Capture the cell that displays the provided text and extract its [X, Y] central coordinate. 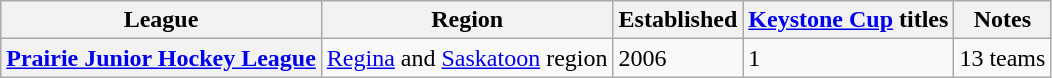
Notes [1002, 20]
League [162, 20]
Keystone Cup titles [848, 20]
13 teams [1002, 58]
Prairie Junior Hockey League [162, 58]
Region [467, 20]
Regina and Saskatoon region [467, 58]
Established [678, 20]
1 [848, 58]
2006 [678, 58]
